Pinpoint the cell where the given text exists, returning its (x, y) midpoint coordinate. 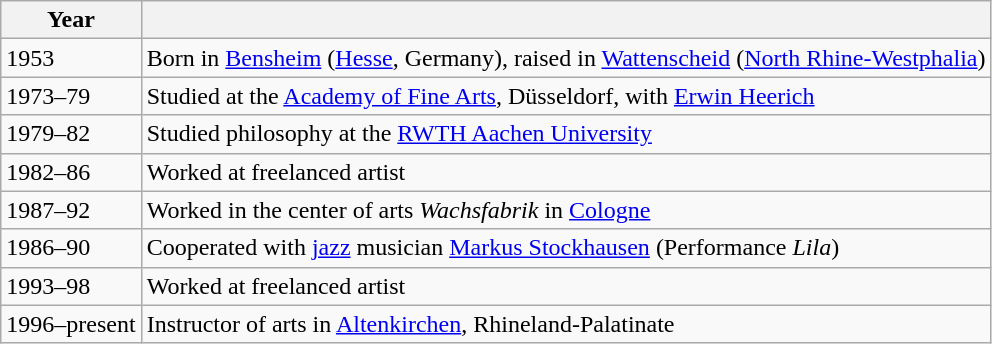
1953 (71, 58)
Cooperated with jazz musician Markus Stockhausen (Performance Lila) (566, 248)
1979–82 (71, 134)
Year (71, 20)
1973–79 (71, 96)
1986–90 (71, 248)
1987–92 (71, 210)
Studied at the Academy of Fine Arts, Düsseldorf, with Erwin Heerich (566, 96)
Born in Bensheim (Hesse, Germany), raised in Wattenscheid (North Rhine-Westphalia) (566, 58)
1996–present (71, 324)
Instructor of arts in Altenkirchen, Rhineland-Palatinate (566, 324)
Studied philosophy at the RWTH Aachen University (566, 134)
1982–86 (71, 172)
1993–98 (71, 286)
Worked in the center of arts Wachsfabrik in Cologne (566, 210)
